Capture the cell that displays the provided text and extract its [X, Y] central coordinate. 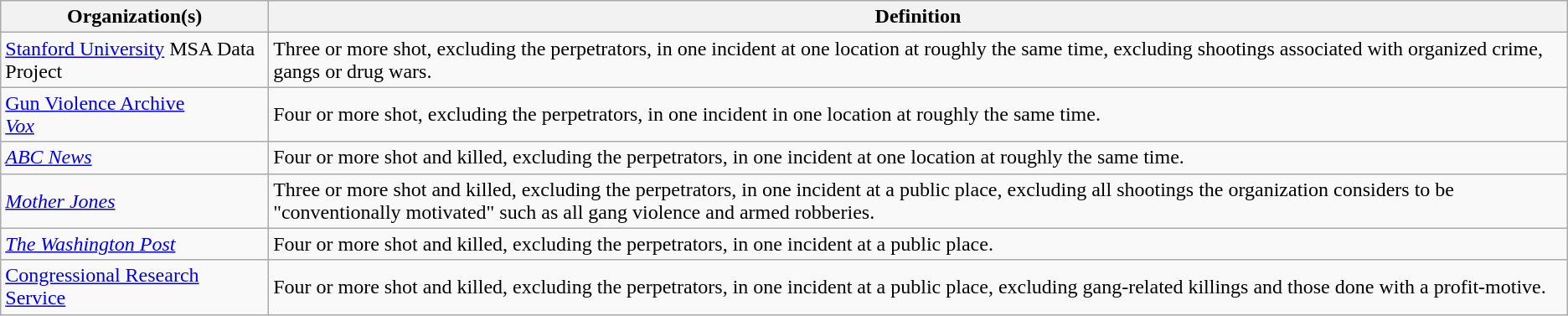
Four or more shot, excluding the perpetrators, in one incident in one location at roughly the same time. [918, 114]
Four or more shot and killed, excluding the perpetrators, in one incident at a public place. [918, 244]
The Washington Post [135, 244]
Four or more shot and killed, excluding the perpetrators, in one incident at one location at roughly the same time. [918, 158]
Mother Jones [135, 201]
ABC News [135, 158]
Gun Violence ArchiveVox [135, 114]
Stanford University MSA Data Project [135, 60]
Organization(s) [135, 17]
Congressional Research Service [135, 287]
Definition [918, 17]
